From the cell containing the given text, extract its center point as [x, y] coordinate. 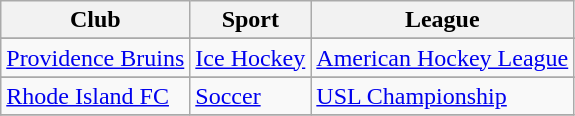
Sport [250, 20]
Club [96, 20]
League [442, 20]
Soccer [250, 96]
Rhode Island FC [96, 96]
Providence Bruins [96, 58]
American Hockey League [442, 58]
Ice Hockey [250, 58]
USL Championship [442, 96]
